Extract the [X, Y] coordinate from the center of the cell holding the provided text.  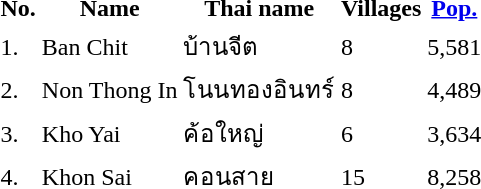
ค้อใหญ่ [259, 133]
Kho Yai [110, 133]
Ban Chit [110, 46]
Non Thong In [110, 90]
บ้านจีต [259, 46]
6 [380, 133]
โนนทองอินทร์ [259, 90]
